Extract the [X, Y] coordinate from the center of the cell holding the provided text.  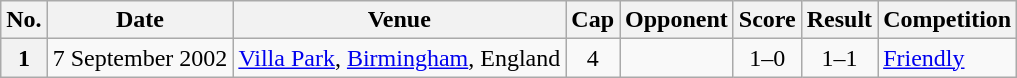
No. [24, 20]
1–0 [767, 58]
4 [593, 58]
7 September 2002 [140, 58]
Score [767, 20]
1–1 [839, 58]
Cap [593, 20]
Result [839, 20]
Friendly [948, 58]
Opponent [677, 20]
Venue [400, 20]
Date [140, 20]
1 [24, 58]
Villa Park, Birmingham, England [400, 58]
Competition [948, 20]
